Locate the cell with the specified text and output its (x, y) center coordinate. 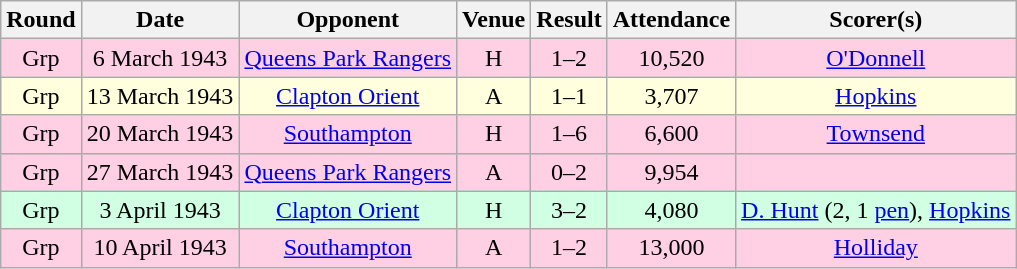
3,707 (671, 96)
0–2 (569, 172)
O'Donnell (876, 58)
6,600 (671, 134)
Attendance (671, 20)
10 April 1943 (160, 248)
27 March 1943 (160, 172)
Scorer(s) (876, 20)
20 March 1943 (160, 134)
Round (41, 20)
Date (160, 20)
D. Hunt (2, 1 pen), Hopkins (876, 210)
9,954 (671, 172)
Hopkins (876, 96)
10,520 (671, 58)
3–2 (569, 210)
4,080 (671, 210)
Townsend (876, 134)
1–6 (569, 134)
13,000 (671, 248)
Result (569, 20)
13 March 1943 (160, 96)
Holliday (876, 248)
3 April 1943 (160, 210)
1–1 (569, 96)
Venue (494, 20)
6 March 1943 (160, 58)
Opponent (348, 20)
